Provide the [x, y] coordinate of the cell's center where the given text is located.  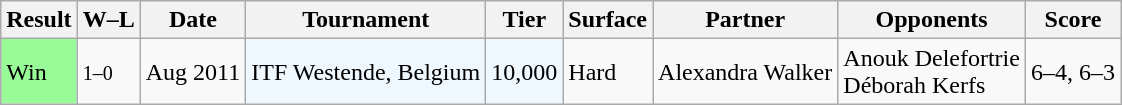
Score [1072, 20]
10,000 [524, 72]
1–0 [108, 72]
Opponents [932, 20]
6–4, 6–3 [1072, 72]
Surface [608, 20]
Tier [524, 20]
Win [39, 72]
ITF Westende, Belgium [366, 72]
Tournament [366, 20]
Partner [746, 20]
Hard [608, 72]
Aug 2011 [193, 72]
Result [39, 20]
Alexandra Walker [746, 72]
Anouk Delefortrie Déborah Kerfs [932, 72]
Date [193, 20]
W–L [108, 20]
